Pinpoint the cell where the given text exists, returning its (x, y) midpoint coordinate. 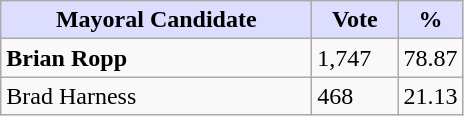
21.13 (430, 96)
Mayoral Candidate (156, 20)
78.87 (430, 58)
% (430, 20)
1,747 (355, 58)
Brian Ropp (156, 58)
Brad Harness (156, 96)
468 (355, 96)
Vote (355, 20)
